Search for the cell housing the specified text and yield its [X, Y] center coordinate. 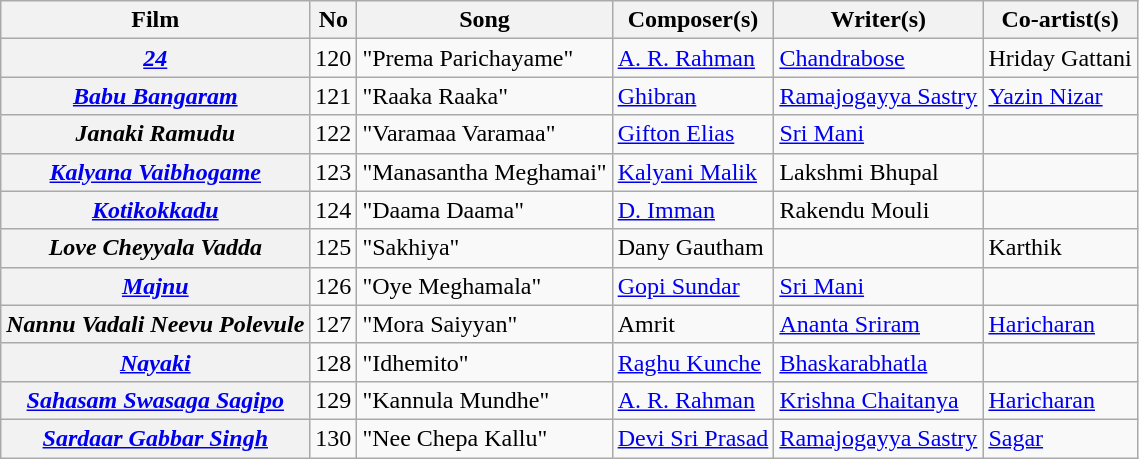
"Prema Parichayame" [484, 58]
Majnu [156, 286]
Co-artist(s) [1060, 20]
Sahasam Swasaga Sagipo [156, 400]
Kalyana Vaibhogame [156, 172]
D. Imman [693, 210]
Lakshmi Bhupal [878, 172]
128 [334, 362]
Composer(s) [693, 20]
Ananta Sriram [878, 324]
129 [334, 400]
Ghibran [693, 96]
"Daama Daama" [484, 210]
"Varamaa Varamaa" [484, 134]
24 [156, 58]
Kotikokkadu [156, 210]
"Manasantha Meghamai" [484, 172]
No [334, 20]
Song [484, 20]
Babu Bangaram [156, 96]
120 [334, 58]
124 [334, 210]
Love Cheyyala Vadda [156, 248]
"Nee Chepa Kallu" [484, 438]
Amrit [693, 324]
Film [156, 20]
Sardaar Gabbar Singh [156, 438]
"Kannula Mundhe" [484, 400]
Devi Sri Prasad [693, 438]
Chandrabose [878, 58]
122 [334, 134]
Janaki Ramudu [156, 134]
"Raaka Raaka" [484, 96]
Kalyani Malik [693, 172]
Rakendu Mouli [878, 210]
"Mora Saiyyan" [484, 324]
121 [334, 96]
126 [334, 286]
127 [334, 324]
Bhaskarabhatla [878, 362]
Sagar [1060, 438]
123 [334, 172]
125 [334, 248]
Krishna Chaitanya [878, 400]
"Oye Meghamala" [484, 286]
Karthik [1060, 248]
"Idhemito" [484, 362]
Gopi Sundar [693, 286]
Raghu Kunche [693, 362]
Yazin Nizar [1060, 96]
Writer(s) [878, 20]
Dany Gautham [693, 248]
"Sakhiya" [484, 248]
Nannu Vadali Neevu Polevule [156, 324]
Hriday Gattani [1060, 58]
Gifton Elias [693, 134]
Nayaki [156, 362]
130 [334, 438]
